Scan for the cell matching the given text and deliver its [X, Y] coordinate at center. 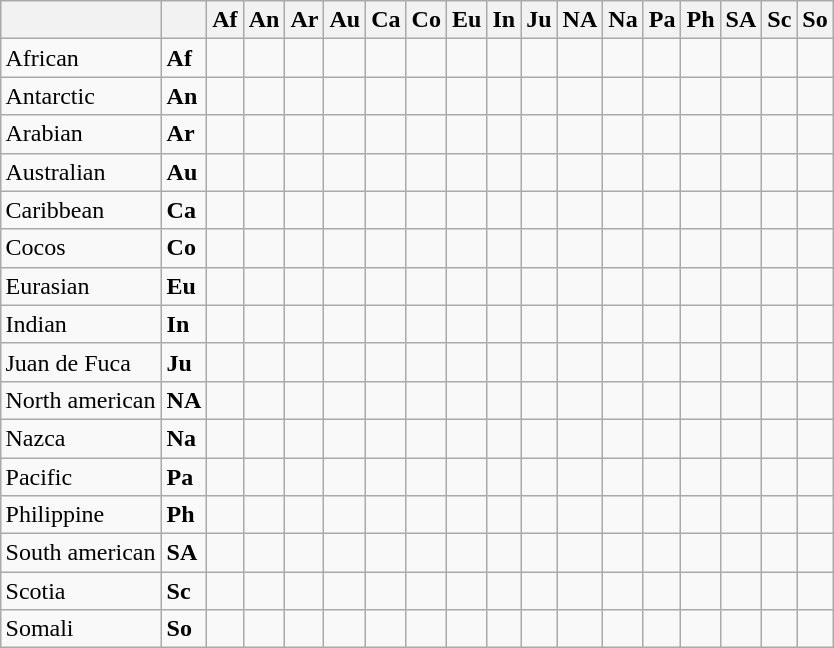
Scotia [80, 591]
Juan de Fuca [80, 362]
Australian [80, 172]
African [80, 58]
Indian [80, 324]
Nazca [80, 438]
Somali [80, 629]
Arabian [80, 134]
Eurasian [80, 286]
Philippine [80, 515]
South american [80, 553]
Cocos [80, 248]
Pacific [80, 477]
Caribbean [80, 210]
Antarctic [80, 96]
North american [80, 400]
